Locate the cell with the specified text and output its [x, y] center coordinate. 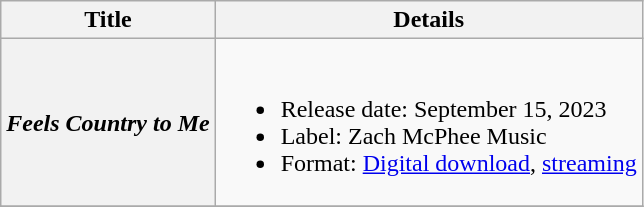
Feels Country to Me [108, 122]
Release date: September 15, 2023Label: Zach McPhee MusicFormat: Digital download, streaming [428, 122]
Title [108, 20]
Details [428, 20]
